Locate the cell with the specified text and output its (x, y) center coordinate. 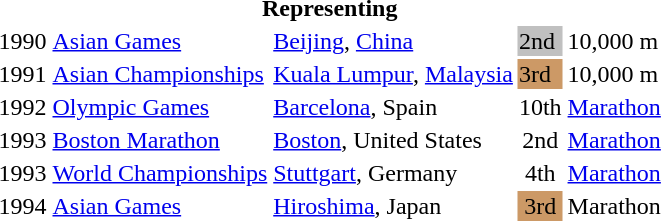
10th (540, 107)
Stuttgart, Germany (394, 173)
Beijing, China (394, 41)
Olympic Games (160, 107)
Boston, United States (394, 140)
Barcelona, Spain (394, 107)
Boston Marathon (160, 140)
Kuala Lumpur, Malaysia (394, 74)
Hiroshima, Japan (394, 206)
4th (540, 173)
Asian Championships (160, 74)
World Championships (160, 173)
